Identify which cell holds the provided text, then report its (x, y) central coordinate. 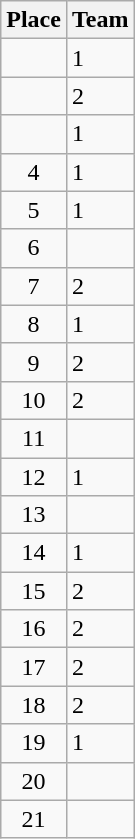
21 (34, 819)
Team (100, 20)
Place (34, 20)
8 (34, 324)
6 (34, 248)
5 (34, 210)
20 (34, 781)
15 (34, 591)
14 (34, 553)
13 (34, 515)
7 (34, 286)
12 (34, 477)
19 (34, 743)
9 (34, 362)
17 (34, 667)
11 (34, 438)
4 (34, 172)
16 (34, 629)
10 (34, 400)
18 (34, 705)
